Provide the [x, y] coordinate of the cell's center where the given text is located.  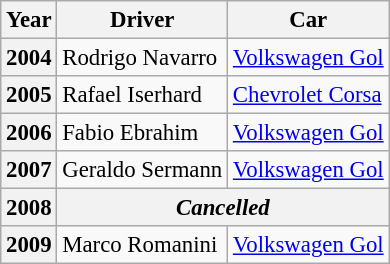
2006 [29, 133]
2005 [29, 95]
Car [308, 20]
Geraldo Sermann [142, 170]
2007 [29, 170]
Chevrolet Corsa [308, 95]
Year [29, 20]
Driver [142, 20]
Fabio Ebrahim [142, 133]
2008 [29, 208]
2009 [29, 245]
2004 [29, 58]
Rafael Iserhard [142, 95]
Marco Romanini [142, 245]
Cancelled [223, 208]
Rodrigo Navarro [142, 58]
